For the text-containing cell, return its midpoint in [x, y] coordinate format. 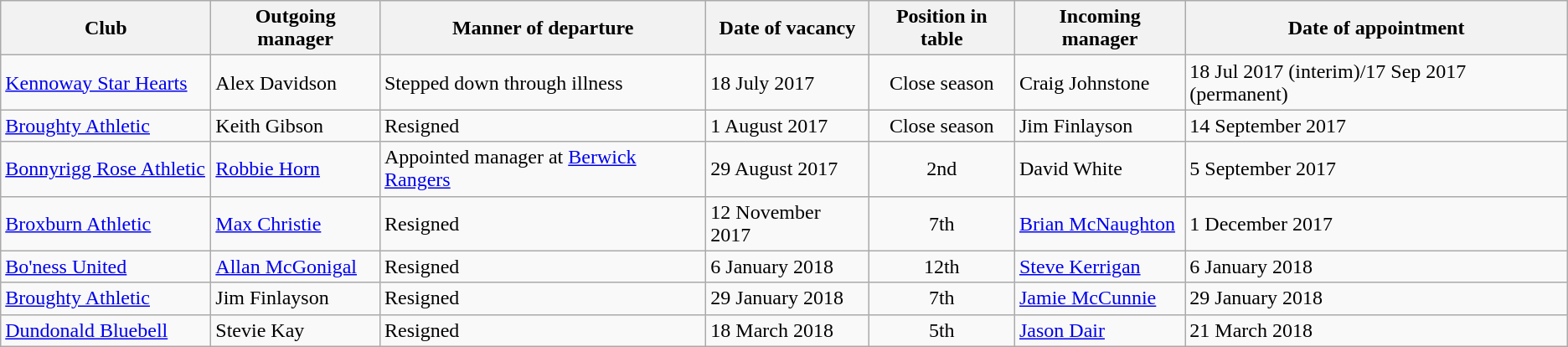
Jason Dair [1099, 330]
1 August 2017 [787, 126]
Date of vacancy [787, 28]
12th [941, 267]
Dundonald Bluebell [106, 330]
Manner of departure [543, 28]
18 Jul 2017 (interim)/17 Sep 2017 (permanent) [1376, 82]
21 March 2018 [1376, 330]
12 November 2017 [787, 223]
Allan McGonigal [296, 267]
Club [106, 28]
Date of appointment [1376, 28]
Bo'ness United [106, 267]
2nd [941, 169]
Keith Gibson [296, 126]
Craig Johnstone [1099, 82]
Position in table [941, 28]
Stevie Kay [296, 330]
5 September 2017 [1376, 169]
Incoming manager [1099, 28]
Outgoing manager [296, 28]
14 September 2017 [1376, 126]
5th [941, 330]
Bonnyrigg Rose Athletic [106, 169]
29 August 2017 [787, 169]
Brian McNaughton [1099, 223]
Stepped down through illness [543, 82]
David White [1099, 169]
Max Christie [296, 223]
Kennoway Star Hearts [106, 82]
Steve Kerrigan [1099, 267]
Alex Davidson [296, 82]
Appointed manager at Berwick Rangers [543, 169]
1 December 2017 [1376, 223]
Broxburn Athletic [106, 223]
18 March 2018 [787, 330]
18 July 2017 [787, 82]
Robbie Horn [296, 169]
Jamie McCunnie [1099, 298]
